Capture the cell that displays the provided text and extract its (X, Y) central coordinate. 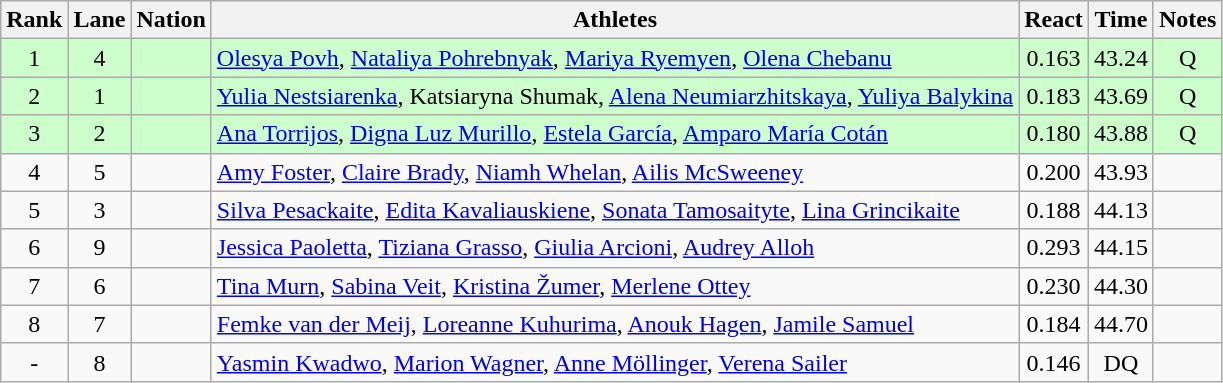
44.13 (1120, 210)
43.69 (1120, 96)
0.163 (1054, 58)
- (34, 362)
0.293 (1054, 248)
0.146 (1054, 362)
43.93 (1120, 172)
9 (100, 248)
43.24 (1120, 58)
0.184 (1054, 324)
44.30 (1120, 286)
Time (1120, 20)
React (1054, 20)
Olesya Povh, Nataliya Pohrebnyak, Mariya Ryemyen, Olena Chebanu (614, 58)
0.180 (1054, 134)
43.88 (1120, 134)
44.15 (1120, 248)
44.70 (1120, 324)
0.188 (1054, 210)
Nation (171, 20)
Yulia Nestsiarenka, Katsiaryna Shumak, Alena Neumiarzhitskaya, Yuliya Balykina (614, 96)
Tina Murn, Sabina Veit, Kristina Žumer, Merlene Ottey (614, 286)
Femke van der Meij, Loreanne Kuhurima, Anouk Hagen, Jamile Samuel (614, 324)
Yasmin Kwadwo, Marion Wagner, Anne Möllinger, Verena Sailer (614, 362)
0.230 (1054, 286)
0.200 (1054, 172)
Lane (100, 20)
Jessica Paoletta, Tiziana Grasso, Giulia Arcioni, Audrey Alloh (614, 248)
Amy Foster, Claire Brady, Niamh Whelan, Ailis McSweeney (614, 172)
Ana Torrijos, Digna Luz Murillo, Estela García, Amparo María Cotán (614, 134)
Notes (1187, 20)
Athletes (614, 20)
Silva Pesackaite, Edita Kavaliauskiene, Sonata Tamosaityte, Lina Grincikaite (614, 210)
DQ (1120, 362)
Rank (34, 20)
0.183 (1054, 96)
